Determine the (X, Y) coordinate at the center of the cell enclosing the given text.  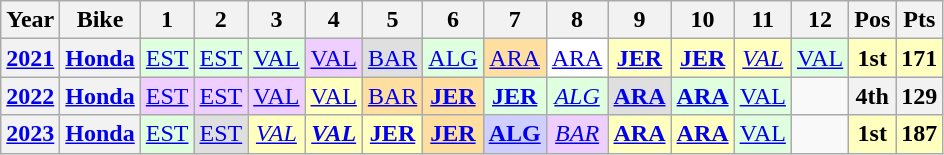
11 (762, 20)
129 (920, 96)
2 (221, 20)
3 (276, 20)
2023 (30, 134)
6 (453, 20)
10 (702, 20)
1 (167, 20)
5 (392, 20)
8 (577, 20)
Year (30, 20)
2021 (30, 58)
Bike (100, 20)
4th (872, 96)
2022 (30, 96)
7 (514, 20)
187 (920, 134)
4 (334, 20)
Pos (872, 20)
12 (820, 20)
171 (920, 58)
9 (640, 20)
Pts (920, 20)
